Scan for the cell matching the given text and deliver its [x, y] coordinate at center. 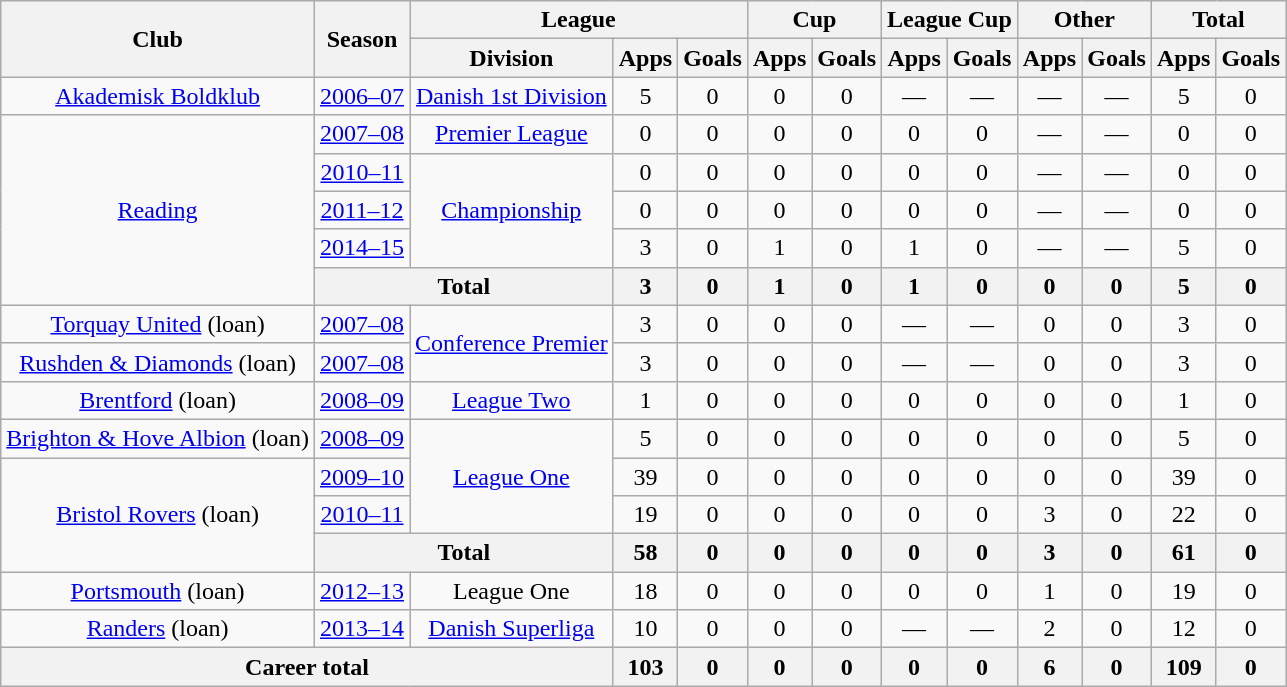
2013–14 [362, 629]
6 [1049, 667]
Danish 1st Division [512, 96]
Club [158, 39]
22 [1183, 515]
Akademisk Boldklub [158, 96]
2009–10 [362, 477]
2 [1049, 629]
12 [1183, 629]
10 [645, 629]
League Two [512, 400]
Brighton & Hove Albion (loan) [158, 438]
Cup [814, 20]
Portsmouth (loan) [158, 591]
Bristol Rovers (loan) [158, 515]
18 [645, 591]
61 [1183, 553]
Danish Superliga [512, 629]
League Cup [950, 20]
Other [1084, 20]
Reading [158, 210]
2011–12 [362, 210]
2012–13 [362, 591]
Rushden & Diamonds (loan) [158, 362]
Division [512, 58]
2006–07 [362, 96]
Championship [512, 210]
103 [645, 667]
58 [645, 553]
Randers (loan) [158, 629]
Brentford (loan) [158, 400]
Season [362, 39]
League [579, 20]
2014–15 [362, 248]
Torquay United (loan) [158, 324]
Premier League [512, 134]
Career total [307, 667]
Conference Premier [512, 343]
109 [1183, 667]
